Search for the cell housing the specified text and yield its (x, y) center coordinate. 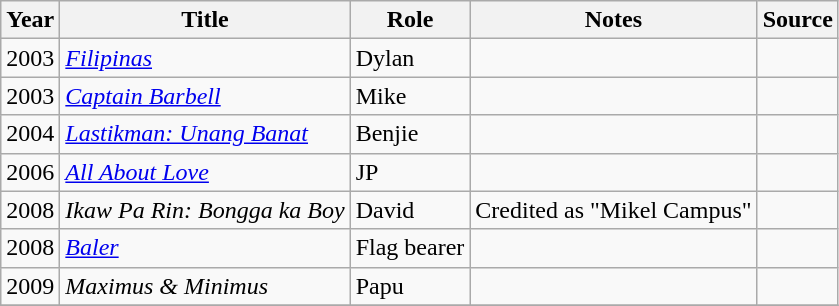
Role (410, 20)
Mike (410, 96)
Filipinas (205, 58)
Title (205, 20)
Credited as "Mikel Campus" (614, 210)
All About Love (205, 172)
Ikaw Pa Rin: Bongga ka Boy (205, 210)
Year (30, 20)
Baler (205, 248)
2004 (30, 134)
JP (410, 172)
Maximus & Minimus (205, 286)
2006 (30, 172)
Papu (410, 286)
2009 (30, 286)
David (410, 210)
Notes (614, 20)
Dylan (410, 58)
Benjie (410, 134)
Source (798, 20)
Flag bearer (410, 248)
Lastikman: Unang Banat (205, 134)
Captain Barbell (205, 96)
